Scan for the cell matching the given text and deliver its (X, Y) coordinate at center. 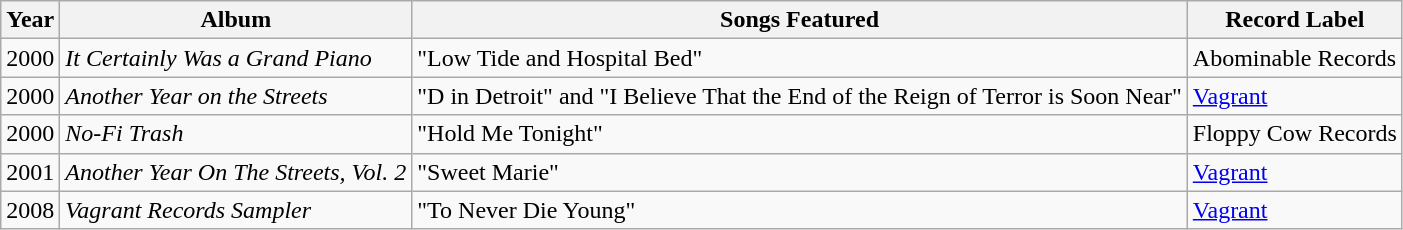
Another Year on the Streets (236, 96)
Year (30, 20)
2001 (30, 172)
"To Never Die Young" (800, 210)
Another Year On The Streets, Vol. 2 (236, 172)
2008 (30, 210)
It Certainly Was a Grand Piano (236, 58)
"Sweet Marie" (800, 172)
Songs Featured (800, 20)
"Hold Me Tonight" (800, 134)
No-Fi Trash (236, 134)
Record Label (1294, 20)
Abominable Records (1294, 58)
Vagrant Records Sampler (236, 210)
"D in Detroit" and "I Believe That the End of the Reign of Terror is Soon Near" (800, 96)
"Low Tide and Hospital Bed" (800, 58)
Floppy Cow Records (1294, 134)
Album (236, 20)
